Detect which cell encompasses the target text, then output its [X, Y] center coordinate. 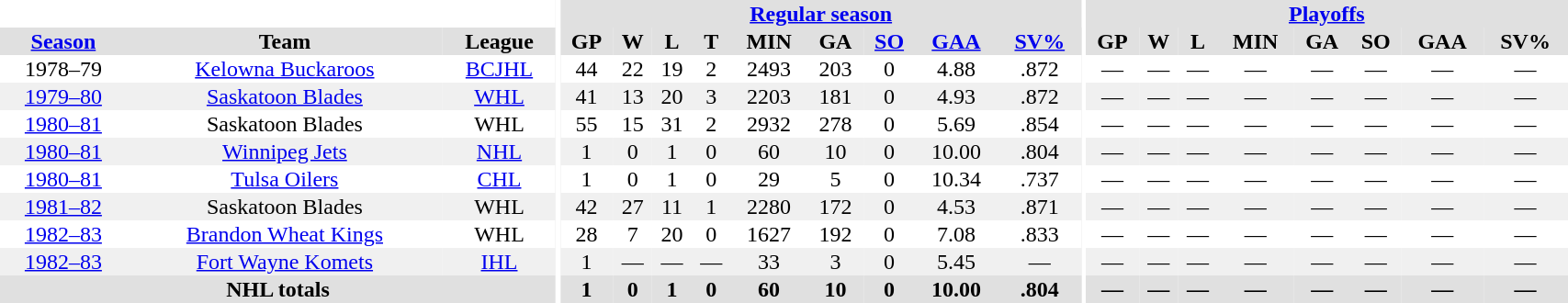
10.34 [956, 179]
Winnipeg Jets [285, 151]
Tulsa Oilers [285, 179]
7 [632, 234]
1979–80 [63, 96]
.833 [1040, 234]
BCJHL [500, 69]
2932 [770, 124]
Fort Wayne Komets [285, 262]
.854 [1040, 124]
1978–79 [63, 69]
NHL [500, 151]
Playoffs [1326, 14]
4.53 [956, 207]
11 [672, 207]
1627 [770, 234]
IHL [500, 262]
29 [770, 179]
2280 [770, 207]
27 [632, 207]
Brandon Wheat Kings [285, 234]
15 [632, 124]
5.69 [956, 124]
22 [632, 69]
Kelowna Buckaroos [285, 69]
41 [587, 96]
192 [836, 234]
7.08 [956, 234]
28 [587, 234]
172 [836, 207]
5 [836, 179]
19 [672, 69]
Team [285, 41]
13 [632, 96]
League [500, 41]
2203 [770, 96]
2493 [770, 69]
4.88 [956, 69]
31 [672, 124]
4.93 [956, 96]
5.45 [956, 262]
181 [836, 96]
Season [63, 41]
33 [770, 262]
44 [587, 69]
.871 [1040, 207]
42 [587, 207]
CHL [500, 179]
Regular season [821, 14]
.737 [1040, 179]
203 [836, 69]
278 [836, 124]
1981–82 [63, 207]
NHL totals [277, 289]
55 [587, 124]
T [711, 41]
